Provide the (x, y) coordinate of the cell's center where the given text is located.  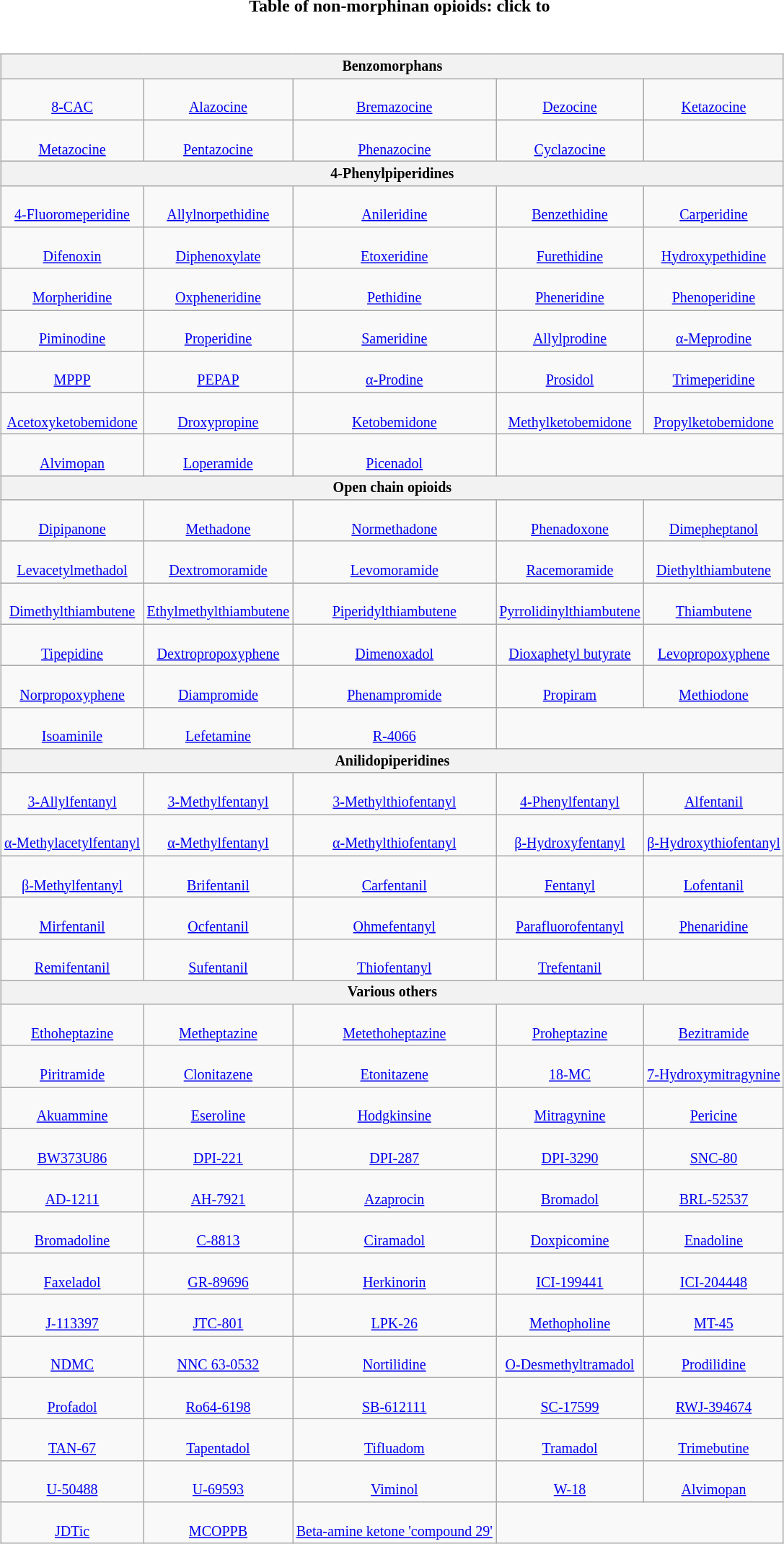
R-4066 (395, 727)
β-Methylfentanyl (72, 876)
Isoaminile (72, 727)
Pyrrolidinylthiambutene (570, 603)
Tapentadol (218, 1440)
J-113397 (72, 1315)
α-Methylfentanyl (218, 835)
Phenampromide (395, 687)
8-CAC (72, 100)
SNC-80 (713, 1149)
Alazocine (218, 100)
BRL-52537 (713, 1190)
Normethadone (395, 521)
Difenoxin (72, 248)
Methylketobemidone (570, 413)
C-8813 (218, 1232)
PEPAP (218, 372)
Metheptazine (218, 1025)
Ethoheptazine (72, 1025)
Levopropoxyphene (713, 645)
MT-45 (713, 1315)
Benzethidine (570, 206)
Pethidine (395, 289)
Phenadoxone (570, 521)
Phenaridine (713, 918)
Dimenoxadol (395, 645)
AD-1211 (72, 1190)
Thiofentanyl (395, 960)
Ketobemidone (395, 413)
Properidine (218, 330)
Anileridine (395, 206)
Loperamide (218, 455)
Ciramadol (395, 1232)
Hydroxypethidine (713, 248)
3-Methylthiofentanyl (395, 794)
Methadone (218, 521)
7-Hydroxymitragynine (713, 1066)
4-Phenylfentanyl (570, 794)
Sameridine (395, 330)
Eseroline (218, 1108)
Ethylmethylthiambutene (218, 603)
JDTic (72, 1522)
Profadol (72, 1398)
AH-7921 (218, 1190)
Clonitazene (218, 1066)
Pheneridine (570, 289)
U-50488 (72, 1481)
DPI-221 (218, 1149)
Alfentanil (713, 794)
W-18 (570, 1481)
ICI-199441 (570, 1274)
SB-612111 (395, 1398)
Allylnorpethidine (218, 206)
18-MC (570, 1066)
JTC-801 (218, 1315)
NDMC (72, 1356)
Ohmefentanyl (395, 918)
Methopholine (570, 1315)
MPPP (72, 372)
Picenadol (395, 455)
α-Prodine (395, 372)
Hodgkinsine (395, 1108)
Thiambutene (713, 603)
Ketazocine (713, 100)
Etonitazene (395, 1066)
Azaprocin (395, 1190)
BW373U86 (72, 1149)
Morpheridine (72, 289)
Phenoperidine (713, 289)
Mitragynine (570, 1108)
3-Methylfentanyl (218, 794)
Droxypropine (218, 413)
Herkinorin (395, 1274)
Lefetamine (218, 727)
Dimethylthiambutene (72, 603)
Mirfentanil (72, 918)
O-Desmethyltramadol (570, 1356)
Dipipanone (72, 521)
NNC 63-0532 (218, 1356)
ICI-204448 (713, 1274)
4-Fluoromeperidine (72, 206)
Trimeperidine (713, 372)
Phenazocine (395, 140)
Dextropropoxyphene (218, 645)
Bromadol (570, 1190)
Trimebutine (713, 1440)
Viminol (395, 1481)
RWJ-394674 (713, 1398)
α-Methylacetylfentanyl (72, 835)
Benzomorphans (392, 66)
Akuammine (72, 1108)
LPK-26 (395, 1315)
Norpropoxyphene (72, 687)
Remifentanil (72, 960)
Pericine (713, 1108)
Furethidine (570, 248)
Trefentanil (570, 960)
Metethoheptazine (395, 1025)
Propiram (570, 687)
Piritramide (72, 1066)
Ro64-6198 (218, 1398)
Piminodine (72, 330)
Levacetylmethadol (72, 561)
α-Methylthiofentanyl (395, 835)
Bezitramide (713, 1025)
Diphenoxylate (218, 248)
Etoxeridine (395, 248)
Tramadol (570, 1440)
Allylprodine (570, 330)
β-Hydroxythiofentanyl (713, 835)
Open chain opioids (392, 488)
Methiodone (713, 687)
Prosidol (570, 372)
Prodilidine (713, 1356)
Proheptazine (570, 1025)
Doxpicomine (570, 1232)
MCOPPB (218, 1522)
U-69593 (218, 1481)
α-Meprodine (713, 330)
Sufentanil (218, 960)
Levomoramide (395, 561)
Acetoxyketobemidone (72, 413)
Dimepheptanol (713, 521)
β-Hydroxyfentanyl (570, 835)
Racemoramide (570, 561)
Cyclazocine (570, 140)
Bremazocine (395, 100)
Diethylthiambutene (713, 561)
Carperidine (713, 206)
Enadoline (713, 1232)
3-Allylfentanyl (72, 794)
Carfentanil (395, 876)
Faxeladol (72, 1274)
DPI-3290 (570, 1149)
Metazocine (72, 140)
Parafluorofentanyl (570, 918)
Anilidopiperidines (392, 760)
Brifentanil (218, 876)
Beta-amine ketone 'compound 29' (395, 1522)
Dioxaphetyl butyrate (570, 645)
Ocfentanil (218, 918)
Oxpheneridine (218, 289)
Bromadoline (72, 1232)
DPI-287 (395, 1149)
Dextromoramide (218, 561)
Fentanyl (570, 876)
Piperidylthiambutene (395, 603)
Lofentanil (713, 876)
Propylketobemidone (713, 413)
TAN-67 (72, 1440)
Various others (392, 991)
Pentazocine (218, 140)
Nortilidine (395, 1356)
Tipepidine (72, 645)
Tifluadom (395, 1440)
GR-89696 (218, 1274)
SC-17599 (570, 1398)
Dezocine (570, 100)
4-Phenylpiperidines (392, 173)
Diampromide (218, 687)
